Scan for the cell matching the given text and deliver its (x, y) coordinate at center. 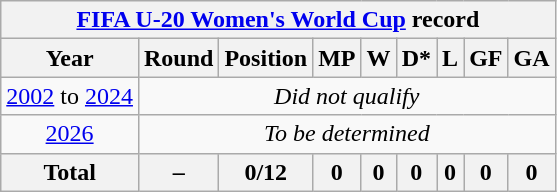
0/12 (266, 172)
2002 to 2024 (70, 96)
Round (178, 58)
MP (337, 58)
Did not qualify (346, 96)
Year (70, 58)
W (378, 58)
FIFA U-20 Women's World Cup record (278, 20)
To be determined (346, 134)
Total (70, 172)
GA (532, 58)
D* (416, 58)
Position (266, 58)
– (178, 172)
2026 (70, 134)
GF (486, 58)
L (450, 58)
